Identify which cell holds the provided text, then report its [x, y] central coordinate. 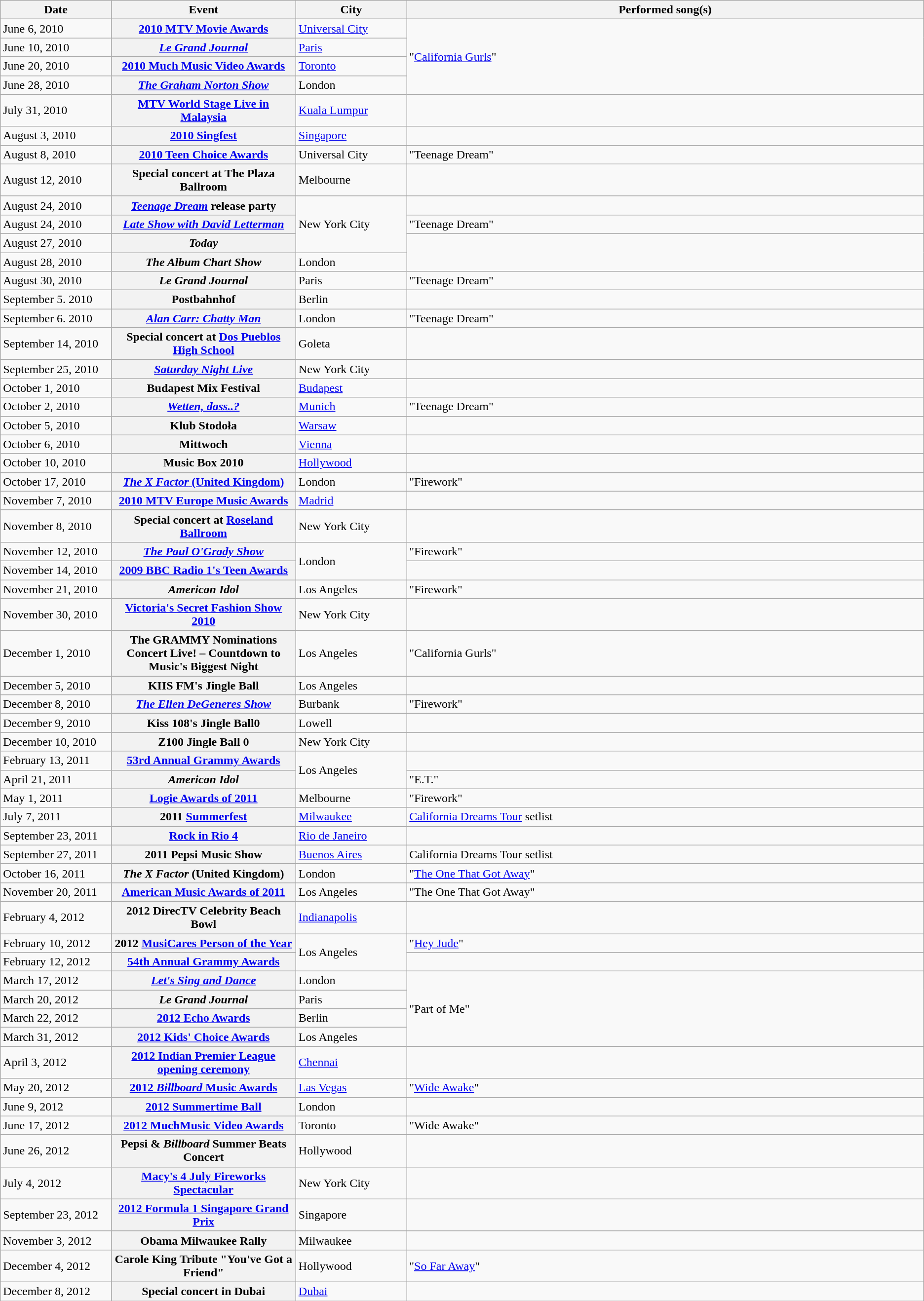
The Graham Norton Show [203, 85]
Dubai [351, 1291]
June 28, 2010 [56, 85]
Macy's 4 July Fireworks Spectacular [203, 1183]
2012 Indian Premier League opening ceremony [203, 1062]
The GRAMMY Nominations Concert Live! – Countdown to Music's Biggest Night [203, 653]
December 9, 2010 [56, 723]
March 20, 2012 [56, 999]
December 10, 2010 [56, 742]
2012 DirecTV Celebrity Beach Bowl [203, 917]
June 26, 2012 [56, 1151]
Special concert at Dos Pueblos High School [203, 344]
2012 Formula 1 Singapore Grand Prix [203, 1215]
March 17, 2012 [56, 981]
Rio de Janeiro [351, 836]
September 27, 2011 [56, 854]
August 8, 2010 [56, 154]
August 28, 2010 [56, 262]
Logie Awards of 2011 [203, 798]
December 8, 2012 [56, 1291]
Rock in Rio 4 [203, 836]
Obama Milwaukee Rally [203, 1240]
2012 MusiCares Person of the Year [203, 943]
September 6. 2010 [56, 318]
March 22, 2012 [56, 1018]
Burbank [351, 704]
September 25, 2010 [56, 369]
MTV World Stage Live in Malaysia [203, 111]
February 10, 2012 [56, 943]
May 1, 2011 [56, 798]
2012 Kids' Choice Awards [203, 1037]
2012 Billboard Music Awards [203, 1088]
"Hey Jude" [665, 943]
November 3, 2012 [56, 1240]
November 8, 2010 [56, 526]
Munich [351, 407]
August 12, 2010 [56, 180]
June 9, 2012 [56, 1107]
The Album Chart Show [203, 262]
March 31, 2012 [56, 1037]
Z100 Jingle Ball 0 [203, 742]
May 20, 2012 [56, 1088]
November 20, 2011 [56, 892]
Lowell [351, 723]
June 17, 2012 [56, 1125]
December 4, 2012 [56, 1265]
Teenage Dream release party [203, 205]
54th Annual Grammy Awards [203, 962]
"E.T." [665, 779]
Chennai [351, 1062]
August 27, 2010 [56, 243]
2010 Much Music Video Awards [203, 66]
November 21, 2010 [56, 589]
2010 Singfest [203, 136]
Postbahnhof [203, 300]
The Paul O'Grady Show [203, 551]
The Ellen DeGeneres Show [203, 704]
Warsaw [351, 425]
2009 BBC Radio 1's Teen Awards [203, 570]
2011 Pepsi Music Show [203, 854]
June 6, 2010 [56, 29]
Indianapolis [351, 917]
September 23, 2011 [56, 836]
September 23, 2012 [56, 1215]
October 17, 2010 [56, 482]
Vienna [351, 444]
Wetten, dass..? [203, 407]
December 1, 2010 [56, 653]
Mittwoch [203, 444]
July 31, 2010 [56, 111]
Buenos Aires [351, 854]
2011 Summerfest [203, 817]
April 3, 2012 [56, 1062]
Date [56, 10]
November 7, 2010 [56, 500]
October 2, 2010 [56, 407]
August 30, 2010 [56, 281]
September 14, 2010 [56, 344]
Las Vegas [351, 1088]
Victoria's Secret Fashion Show 2010 [203, 615]
2010 MTV Europe Music Awards [203, 500]
Event [203, 10]
Carole King Tribute "You've Got a Friend" [203, 1265]
Performed song(s) [665, 10]
Saturday Night Live [203, 369]
"Part of Me" [665, 1009]
December 8, 2010 [56, 704]
Today [203, 243]
October 10, 2010 [56, 463]
KIIS FM's Jingle Ball [203, 686]
October 6, 2010 [56, 444]
February 13, 2011 [56, 761]
2012 MuchMusic Video Awards [203, 1125]
July 4, 2012 [56, 1183]
Special concert in Dubai [203, 1291]
November 12, 2010 [56, 551]
Budapest Mix Festival [203, 388]
"So Far Away" [665, 1265]
April 21, 2011 [56, 779]
Special concert at The Plaza Ballroom [203, 180]
September 5. 2010 [56, 300]
American Music Awards of 2011 [203, 892]
2010 Teen Choice Awards [203, 154]
Kuala Lumpur [351, 111]
June 10, 2010 [56, 47]
July 7, 2011 [56, 817]
October 16, 2011 [56, 873]
2012 Echo Awards [203, 1018]
February 4, 2012 [56, 917]
Klub Stodoła [203, 425]
November 30, 2010 [56, 615]
Kiss 108's Jingle Ball0 [203, 723]
2010 MTV Movie Awards [203, 29]
December 5, 2010 [56, 686]
Pepsi & Billboard Summer Beats Concert [203, 1151]
August 3, 2010 [56, 136]
October 5, 2010 [56, 425]
Let's Sing and Dance [203, 981]
City [351, 10]
53rd Annual Grammy Awards [203, 761]
November 14, 2010 [56, 570]
2012 Summertime Ball [203, 1107]
Goleta [351, 344]
Budapest [351, 388]
Music Box 2010 [203, 463]
Late Show with David Letterman [203, 224]
Alan Carr: Chatty Man [203, 318]
Madrid [351, 500]
June 20, 2010 [56, 66]
October 1, 2010 [56, 388]
February 12, 2012 [56, 962]
Special concert at Roseland Ballroom [203, 526]
